Find where the given text appears and provide that cell's center as [x, y] coordinate. 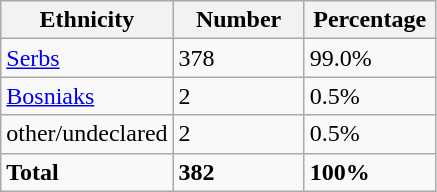
other/undeclared [87, 134]
Total [87, 172]
Serbs [87, 58]
Percentage [370, 20]
Ethnicity [87, 20]
Bosniaks [87, 96]
Number [238, 20]
378 [238, 58]
99.0% [370, 58]
382 [238, 172]
100% [370, 172]
